Return [x, y] of the center of cell containing provided text 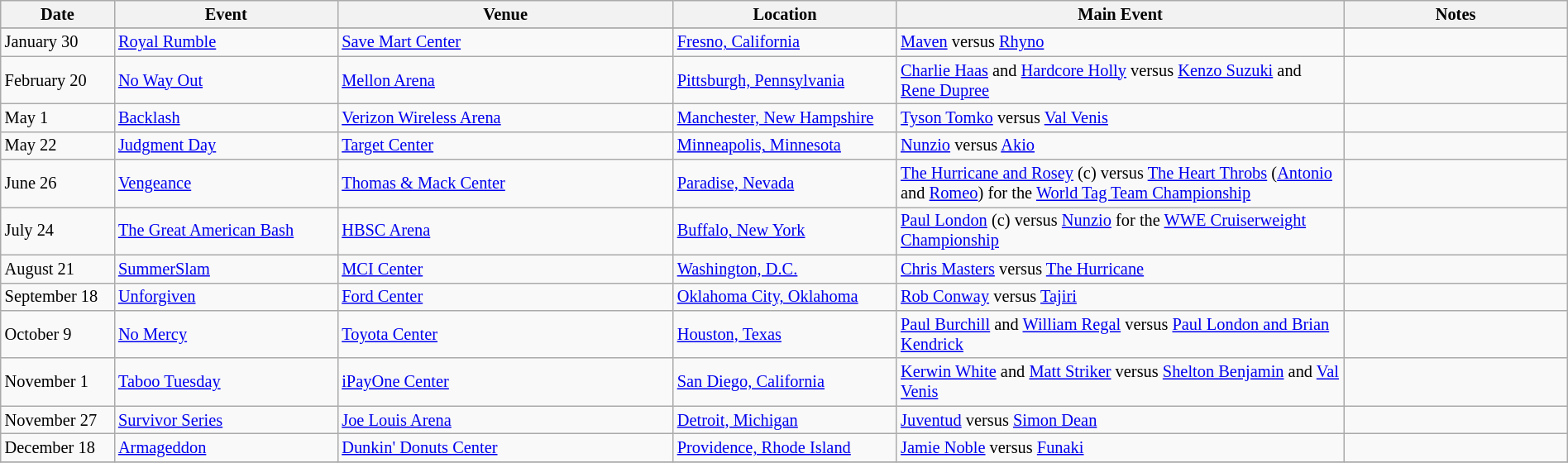
September 18 [58, 297]
Target Center [504, 146]
Survivor Series [226, 420]
Event [226, 14]
The Hurricane and Rosey (c) versus The Heart Throbs (Antonio and Romeo) for the World Tag Team Championship [1120, 184]
May 1 [58, 117]
The Great American Bash [226, 231]
November 1 [58, 382]
Rob Conway versus Tajiri [1120, 297]
Toyota Center [504, 334]
MCI Center [504, 269]
Date [58, 14]
February 20 [58, 80]
No Mercy [226, 334]
Chris Masters versus The Hurricane [1120, 269]
Judgment Day [226, 146]
August 21 [58, 269]
October 9 [58, 334]
Juventud versus Simon Dean [1120, 420]
No Way Out [226, 80]
Buffalo, New York [785, 231]
July 24 [58, 231]
Paul London (c) versus Nunzio for the WWE Cruiserweight Championship [1120, 231]
May 22 [58, 146]
Verizon Wireless Arena [504, 117]
Oklahoma City, Oklahoma [785, 297]
Dunkin' Donuts Center [504, 447]
Paradise, Nevada [785, 184]
November 27 [58, 420]
Royal Rumble [226, 42]
Paul Burchill and William Regal versus Paul London and Brian Kendrick [1120, 334]
Main Event [1120, 14]
Backlash [226, 117]
Houston, Texas [785, 334]
January 30 [58, 42]
Fresno, California [785, 42]
Nunzio versus Akio [1120, 146]
Vengeance [226, 184]
Armageddon [226, 447]
Pittsburgh, Pennsylvania [785, 80]
HBSC Arena [504, 231]
Ford Center [504, 297]
Detroit, Michigan [785, 420]
June 26 [58, 184]
Maven versus Rhyno [1120, 42]
Kerwin White and Matt Striker versus Shelton Benjamin and Val Venis [1120, 382]
Tyson Tomko versus Val Venis [1120, 117]
Taboo Tuesday [226, 382]
Joe Louis Arena [504, 420]
Venue [504, 14]
Providence, Rhode Island [785, 447]
Jamie Noble versus Funaki [1120, 447]
SummerSlam [226, 269]
San Diego, California [785, 382]
Unforgiven [226, 297]
Manchester, New Hampshire [785, 117]
Charlie Haas and Hardcore Holly versus Kenzo Suzuki and Rene Dupree [1120, 80]
Mellon Arena [504, 80]
Thomas & Mack Center [504, 184]
Save Mart Center [504, 42]
Minneapolis, Minnesota [785, 146]
iPayOne Center [504, 382]
Notes [1456, 14]
Location [785, 14]
Washington, D.C. [785, 269]
December 18 [58, 447]
